Search for the cell housing the specified text and yield its [X, Y] center coordinate. 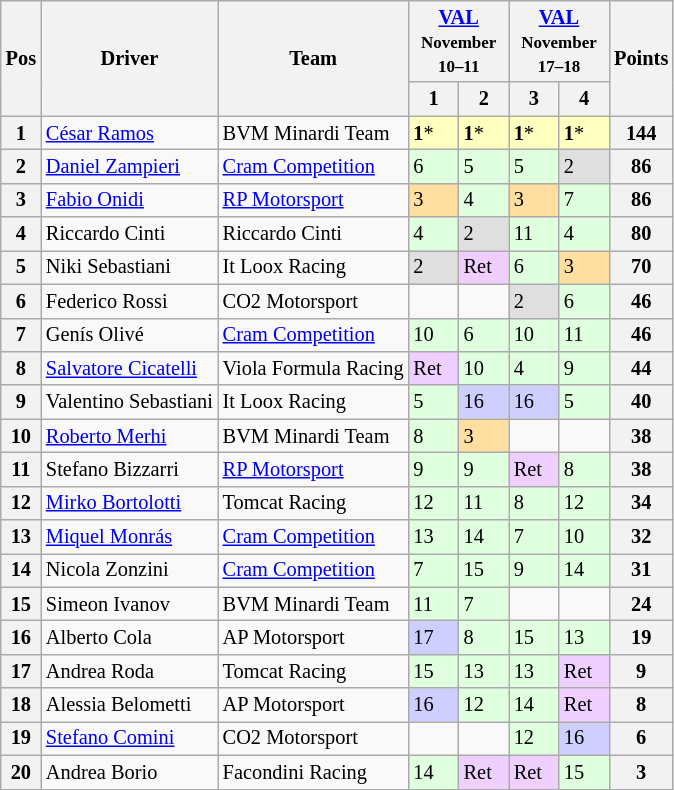
Team [314, 58]
Driver [130, 58]
32 [641, 537]
31 [641, 570]
Federico Rossi [130, 301]
VALNovember 10–11 [459, 41]
Nicola Zonzini [130, 570]
Alessia Belometti [130, 705]
Miquel Monrás [130, 537]
Mirko Bortolotti [130, 503]
Andrea Borio [130, 772]
80 [641, 234]
Roberto Merhi [130, 436]
44 [641, 368]
Daniel Zampieri [130, 166]
Viola Formula Racing [314, 368]
70 [641, 267]
Pos [21, 58]
Fabio Onidi [130, 200]
Valentino Sebastiani [130, 402]
Stefano Comini [130, 738]
144 [641, 133]
40 [641, 402]
VALNovember 17–18 [559, 41]
Salvatore Cicatelli [130, 368]
Points [641, 58]
Genís Olivé [130, 335]
18 [21, 705]
Stefano Bizzarri [130, 469]
Andrea Roda [130, 671]
34 [641, 503]
Alberto Cola [130, 637]
Niki Sebastiani [130, 267]
20 [21, 772]
César Ramos [130, 133]
24 [641, 604]
Facondini Racing [314, 772]
Simeon Ivanov [130, 604]
